From the cell containing the given text, extract its center point as [X, Y] coordinate. 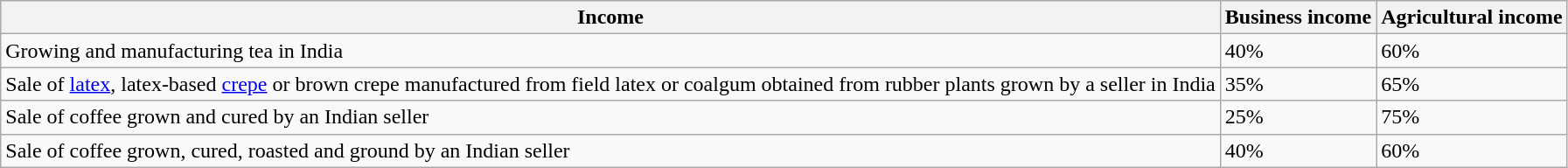
Sale of coffee grown and cured by an Indian seller [610, 117]
25% [1298, 117]
Business income [1298, 17]
65% [1472, 84]
75% [1472, 117]
Sale of coffee grown, cured, roasted and ground by an Indian seller [610, 150]
Agricultural income [1472, 17]
35% [1298, 84]
Growing and manufacturing tea in India [610, 51]
Income [610, 17]
Sale of latex, latex-based crepe or brown crepe manufactured from field latex or coalgum obtained from rubber plants grown by a seller in India [610, 84]
